Output the (X, Y) coordinate of the center of the cell containing the given text.  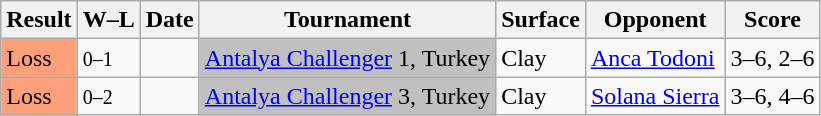
3–6, 2–6 (772, 58)
Opponent (655, 20)
3–6, 4–6 (772, 96)
Tournament (347, 20)
W–L (108, 20)
0–1 (108, 58)
Surface (541, 20)
Solana Sierra (655, 96)
Result (39, 20)
Antalya Challenger 3, Turkey (347, 96)
Antalya Challenger 1, Turkey (347, 58)
Anca Todoni (655, 58)
Date (170, 20)
Score (772, 20)
0–2 (108, 96)
